For the text-containing cell, return its midpoint in [x, y] coordinate format. 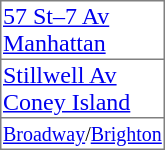
Broadway/Brighton [82, 134]
Stillwell AvConey Island [82, 88]
57 St–7 AvManhattan [82, 30]
